Detect which cell encompasses the target text, then output its (X, Y) center coordinate. 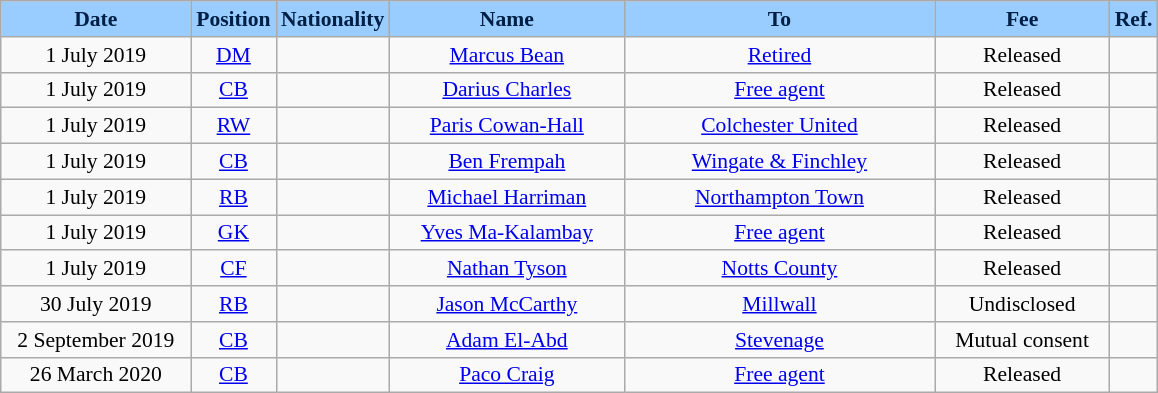
Stevenage (779, 340)
Nathan Tyson (506, 269)
Paco Craig (506, 375)
Marcus Bean (506, 55)
Paris Cowan-Hall (506, 126)
26 March 2020 (96, 375)
Millwall (779, 304)
GK (234, 233)
Undisclosed (1022, 304)
Notts County (779, 269)
Fee (1022, 19)
Nationality (332, 19)
Ref. (1134, 19)
Adam El-Abd (506, 340)
RW (234, 126)
2 September 2019 (96, 340)
Colchester United (779, 126)
Wingate & Finchley (779, 162)
Date (96, 19)
30 July 2019 (96, 304)
Michael Harriman (506, 197)
Jason McCarthy (506, 304)
Retired (779, 55)
To (779, 19)
Darius Charles (506, 90)
DM (234, 55)
Ben Frempah (506, 162)
Name (506, 19)
Northampton Town (779, 197)
Position (234, 19)
Yves Ma-Kalambay (506, 233)
Mutual consent (1022, 340)
CF (234, 269)
